Identify which cell holds the provided text, then report its [X, Y] central coordinate. 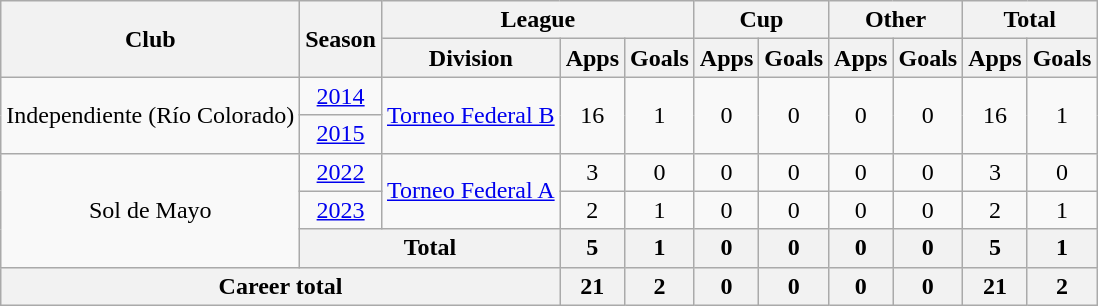
Club [150, 39]
2022 [341, 172]
Other [896, 20]
Career total [280, 286]
2015 [341, 134]
Season [341, 39]
Independiente (Río Colorado) [150, 115]
2023 [341, 210]
Sol de Mayo [150, 210]
Torneo Federal B [470, 115]
Torneo Federal A [470, 191]
League [538, 20]
2014 [341, 96]
Division [470, 58]
Cup [761, 20]
